Provide the [X, Y] coordinate of the cell's center where the given text is located.  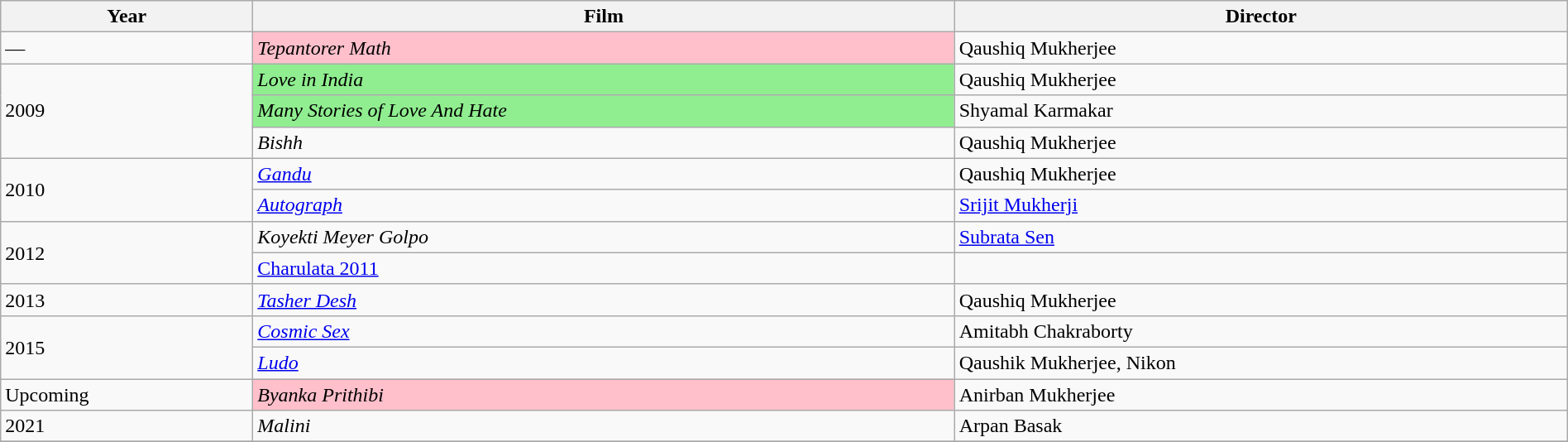
Koyekti Meyer Golpo [604, 237]
Subrata Sen [1260, 237]
2015 [127, 347]
Year [127, 17]
Charulata 2011 [604, 268]
Tasher Desh [604, 300]
Arpan Basak [1260, 426]
Gandu [604, 174]
Malini [604, 426]
2021 [127, 426]
Many Stories of Love And Hate [604, 111]
Srijit Mukherji [1260, 205]
2012 [127, 252]
Bishh [604, 142]
Autograph [604, 205]
2010 [127, 190]
2013 [127, 300]
Cosmic Sex [604, 331]
Ludo [604, 363]
Upcoming [127, 395]
2009 [127, 111]
Film [604, 17]
Tepantorer Math [604, 48]
Shyamal Karmakar [1260, 111]
Amitabh Chakraborty [1260, 331]
Love in India [604, 79]
Qaushik Mukherjee, Nikon [1260, 363]
Director [1260, 17]
Byanka Prithibi [604, 395]
— [127, 48]
Anirban Mukherjee [1260, 395]
